For the text-containing cell, return its midpoint in [x, y] coordinate format. 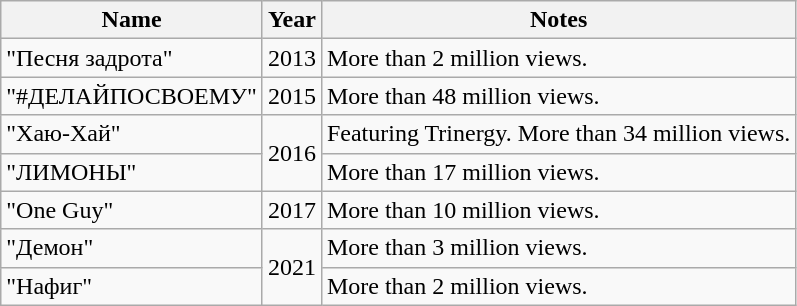
More than 10 million views. [558, 210]
Notes [558, 20]
2016 [292, 153]
More than 48 million views. [558, 96]
2013 [292, 58]
2015 [292, 96]
Featuring Trinergy. More than 34 million views. [558, 134]
2021 [292, 267]
"Хаю-Хай" [132, 134]
2017 [292, 210]
"One Guy" [132, 210]
Year [292, 20]
"#ДЕЛАЙПОСВОЕМУ" [132, 96]
More than 17 million views. [558, 172]
"Нафиг" [132, 286]
More than 3 million views. [558, 248]
Name [132, 20]
"ЛИМОНЫ" [132, 172]
"Песня задрота" [132, 58]
"Демон" [132, 248]
